Provide the [X, Y] coordinate of the cell's center where the given text is located.  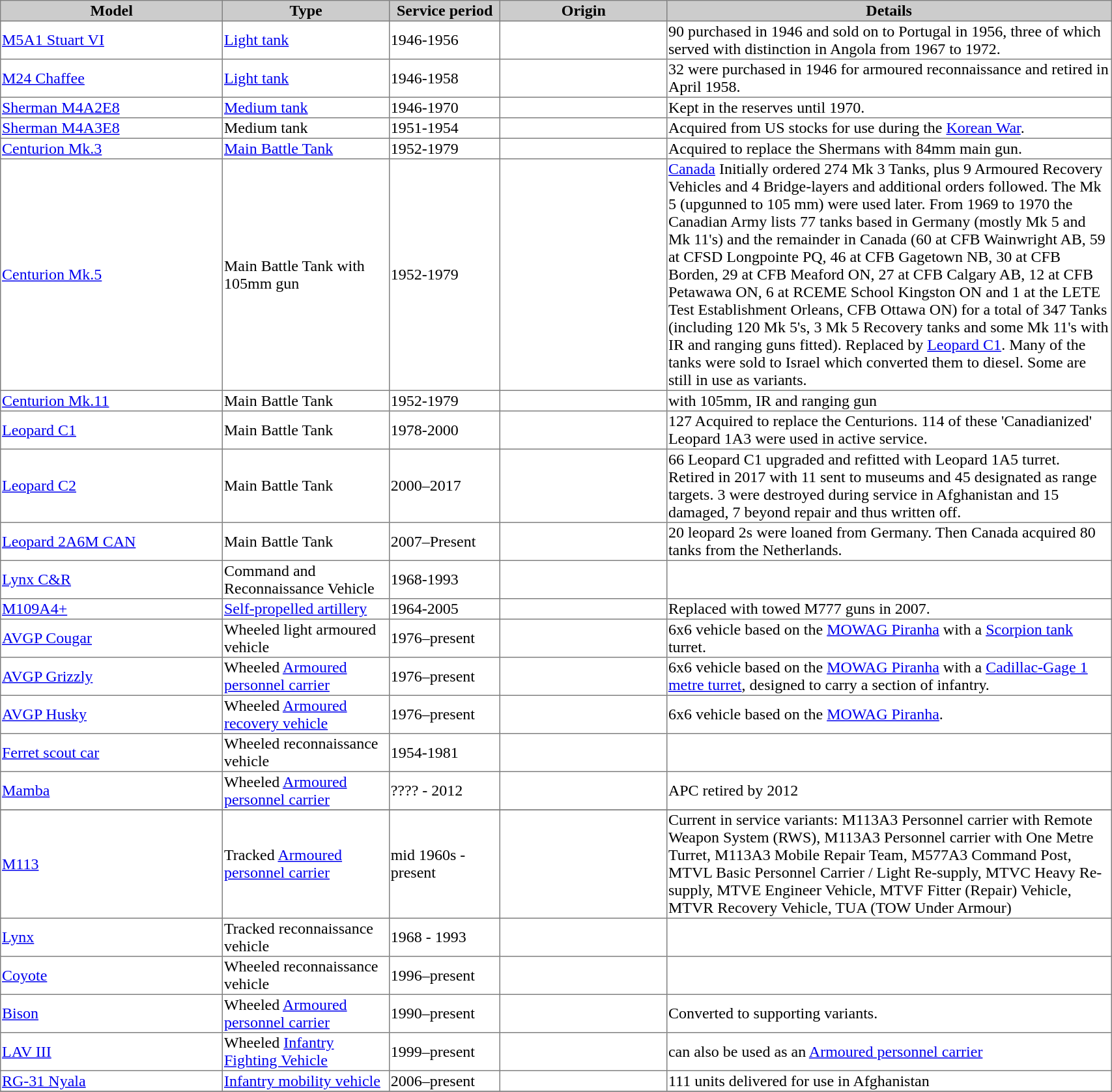
Converted to supporting variants. [889, 1013]
6x6 vehicle based on the MOWAG Piranha with a Scorpion tank turret. [889, 638]
LAV III [112, 1052]
Wheeled Armoured recovery vehicle [306, 714]
Centurion Mk.5 [112, 275]
M5A1 Stuart VI [112, 40]
Lynx [112, 937]
6x6 vehicle based on the MOWAG Piranha with a Cadillac-Gage 1 metre turret, designed to carry a section of infantry. [889, 676]
6x6 vehicle based on the MOWAG Piranha. [889, 714]
Centurion Mk.11 [112, 401]
1978-2000 [444, 430]
90 purchased in 1946 and sold on to Portugal in 1956, three of which served with distinction in Angola from 1967 to 1972. [889, 40]
1968-1993 [444, 579]
AVGP Grizzly [112, 676]
Sherman M4A2E8 [112, 108]
Centurion Mk.3 [112, 149]
Details [889, 11]
Coyote [112, 975]
Origin [584, 11]
Infantry mobility vehicle [306, 1081]
???? - 2012 [444, 790]
1954-1981 [444, 753]
Kept in the reserves until 1970. [889, 108]
1946-1958 [444, 78]
M109A4+ [112, 609]
M113 [112, 864]
Lynx C&R [112, 579]
Type [306, 11]
AVGP Cougar [112, 638]
Acquired to replace the Shermans with 84mm main gun. [889, 149]
Command and Reconnaissance Vehicle [306, 579]
127 Acquired to replace the Centurions. 114 of these 'Canadianized' Leopard 1A3 were used in active service. [889, 430]
2006–present [444, 1081]
2007–Present [444, 541]
Leopard C1 [112, 430]
Replaced with towed M777 guns in 2007. [889, 609]
can also be used as an Armoured personnel carrier [889, 1052]
20 leopard 2s were loaned from Germany. Then Canada acquired 80 tanks from the Netherlands. [889, 541]
Wheeled light armoured vehicle [306, 638]
32 were purchased in 1946 for armoured reconnaissance and retired in April 1958. [889, 78]
Mamba [112, 790]
1996–present [444, 975]
Leopard C2 [112, 485]
Ferret scout car [112, 753]
1946-1956 [444, 40]
Model [112, 11]
Tracked Armoured personnel carrier [306, 864]
Service period [444, 11]
1964-2005 [444, 609]
M24 Chaffee [112, 78]
Main Battle Tank with 105mm gun [306, 275]
Self-propelled artillery [306, 609]
2000–2017 [444, 485]
1951-1954 [444, 128]
mid 1960s - present [444, 864]
RG-31 Nyala [112, 1081]
111 units delivered for use in Afghanistan [889, 1081]
AVGP Husky [112, 714]
with 105mm, IR and ranging gun [889, 401]
Tracked reconnaissance vehicle [306, 937]
1990–present [444, 1013]
Acquired from US stocks for use during the Korean War. [889, 128]
APC retired by 2012 [889, 790]
1946-1970 [444, 108]
Sherman M4A3E8 [112, 128]
1999–present [444, 1052]
Bison [112, 1013]
Wheeled Infantry Fighting Vehicle [306, 1052]
Leopard 2A6M CAN [112, 541]
1968 - 1993 [444, 937]
